Scan for the cell matching the given text and deliver its (X, Y) coordinate at center. 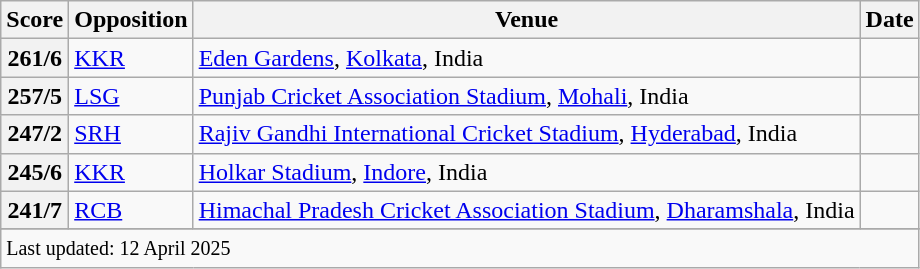
Score (35, 20)
RCB (131, 210)
Rajiv Gandhi International Cricket Stadium, Hyderabad, India (526, 134)
257/5 (35, 96)
247/2 (35, 134)
241/7 (35, 210)
Punjab Cricket Association Stadium, Mohali, India (526, 96)
Himachal Pradesh Cricket Association Stadium, Dharamshala, India (526, 210)
LSG (131, 96)
245/6 (35, 172)
Opposition (131, 20)
Date (890, 20)
Holkar Stadium, Indore, India (526, 172)
Last updated: 12 April 2025 (460, 248)
SRH (131, 134)
Eden Gardens, Kolkata, India (526, 58)
Venue (526, 20)
261/6 (35, 58)
